From the cell containing the given text, extract its center point as [x, y] coordinate. 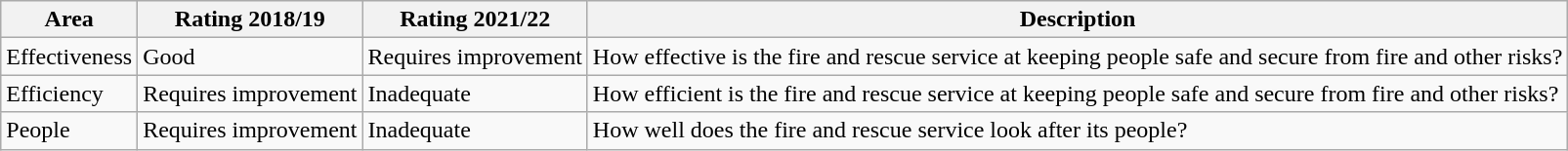
Description [1078, 19]
How well does the fire and rescue service look after its people? [1078, 131]
Efficiency [69, 94]
Rating 2018/19 [250, 19]
People [69, 131]
How effective is the fire and rescue service at keeping people safe and secure from fire and other risks? [1078, 57]
Effectiveness [69, 57]
Good [250, 57]
How efficient is the fire and rescue service at keeping people safe and secure from fire and other risks? [1078, 94]
Rating 2021/22 [475, 19]
Area [69, 19]
